Scan for the cell matching the given text and deliver its (X, Y) coordinate at center. 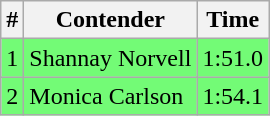
Shannay Norvell (110, 58)
1:51.0 (233, 58)
Contender (110, 20)
1:54.1 (233, 96)
1 (12, 58)
Monica Carlson (110, 96)
2 (12, 96)
Time (233, 20)
# (12, 20)
